Pinpoint the cell where the given text exists, returning its [X, Y] midpoint coordinate. 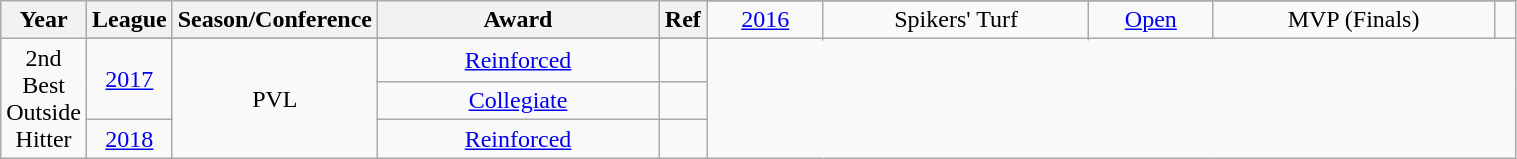
League [129, 20]
2018 [129, 139]
2016 [765, 20]
Collegiate [518, 101]
Open [1151, 20]
MVP (Finals) [1354, 20]
Year [44, 20]
Spikers' Turf [956, 20]
Season/Conference [274, 20]
Award [518, 20]
Ref [684, 20]
2nd Best Outside Hitter [44, 98]
PVL [274, 98]
2017 [129, 80]
